Detect which cell encompasses the target text, then output its [X, Y] center coordinate. 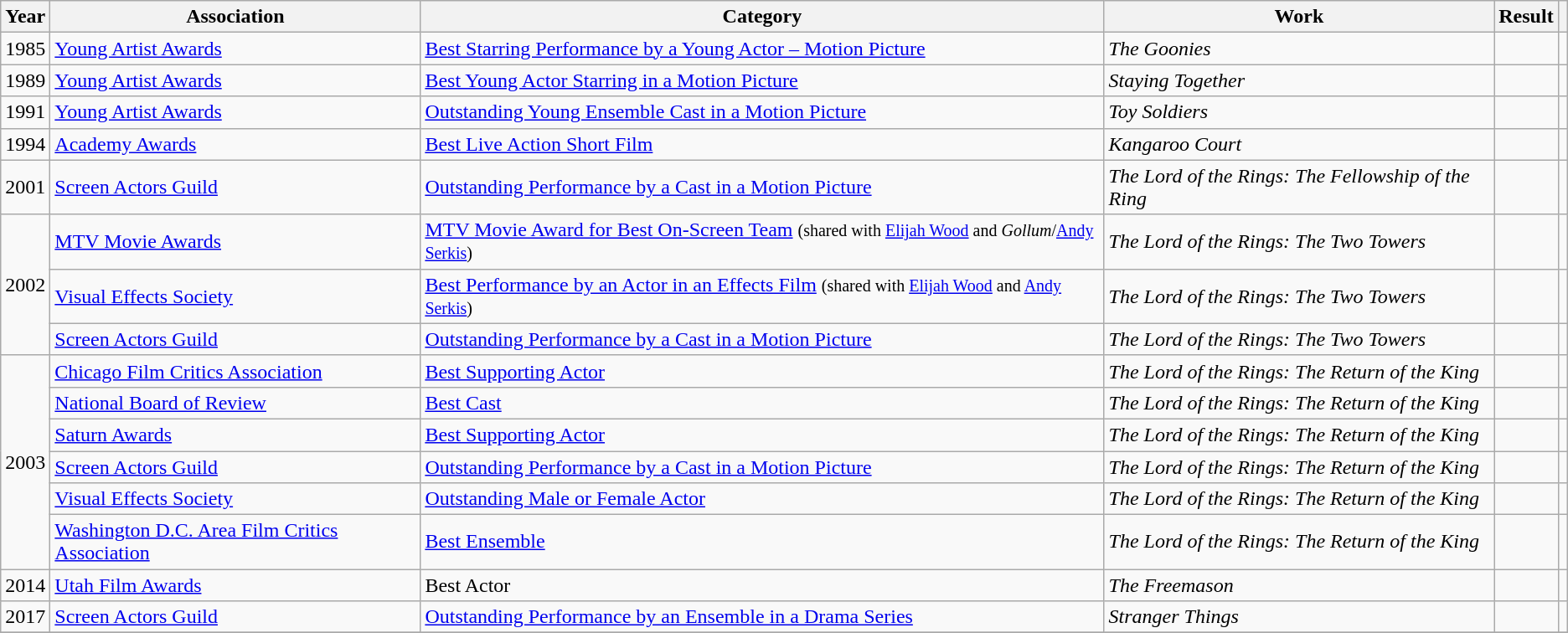
2001 [25, 188]
Chicago Film Critics Association [235, 371]
Outstanding Young Ensemble Cast in a Motion Picture [762, 112]
National Board of Review [235, 403]
Kangaroo Court [1299, 144]
Best Performance by an Actor in an Effects Film (shared with Elijah Wood and Andy Serkis) [762, 296]
2014 [25, 585]
1991 [25, 112]
MTV Movie Award for Best On-Screen Team (shared with Elijah Wood and Gollum/Andy Serkis) [762, 241]
Best Live Action Short Film [762, 144]
2017 [25, 617]
Academy Awards [235, 144]
Best Cast [762, 403]
1985 [25, 49]
Work [1299, 17]
Year [25, 17]
Staying Together [1299, 80]
Result [1526, 17]
1994 [25, 144]
Association [235, 17]
Best Young Actor Starring in a Motion Picture [762, 80]
2003 [25, 462]
Saturn Awards [235, 435]
Best Ensemble [762, 543]
MTV Movie Awards [235, 241]
Washington D.C. Area Film Critics Association [235, 543]
2002 [25, 285]
Best Actor [762, 585]
The Lord of the Rings: The Fellowship of the Ring [1299, 188]
Utah Film Awards [235, 585]
Stranger Things [1299, 617]
Category [762, 17]
The Goonies [1299, 49]
1989 [25, 80]
Outstanding Performance by an Ensemble in a Drama Series [762, 617]
The Freemason [1299, 585]
Outstanding Male or Female Actor [762, 499]
Toy Soldiers [1299, 112]
Best Starring Performance by a Young Actor – Motion Picture [762, 49]
